Locate the cell with the specified text and output its (x, y) center coordinate. 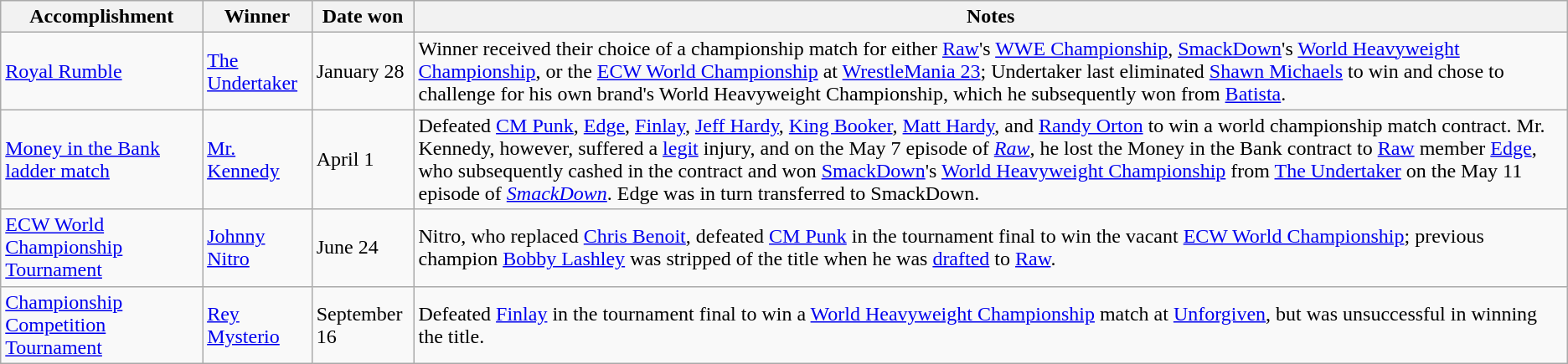
Mr. Kennedy (258, 159)
Defeated Finlay in the tournament final to win a World Heavyweight Championship match at Unforgiven, but was unsuccessful in winning the title. (990, 325)
The Undertaker (258, 71)
Championship Competition Tournament (102, 325)
Money in the Bank ladder match (102, 159)
September 16 (363, 325)
Royal Rumble (102, 71)
Notes (990, 17)
Winner (258, 17)
Rey Mysterio (258, 325)
January 28 (363, 71)
Johnny Nitro (258, 248)
April 1 (363, 159)
ECW World Championship Tournament (102, 248)
Date won (363, 17)
Accomplishment (102, 17)
June 24 (363, 248)
